Pinpoint the cell where the given text exists, returning its [x, y] midpoint coordinate. 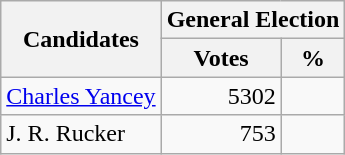
Charles Yancey [81, 96]
% [313, 58]
5302 [221, 96]
Votes [221, 58]
General Election [253, 20]
J. R. Rucker [81, 134]
Candidates [81, 39]
753 [221, 134]
